Detect which cell encompasses the target text, then output its (X, Y) center coordinate. 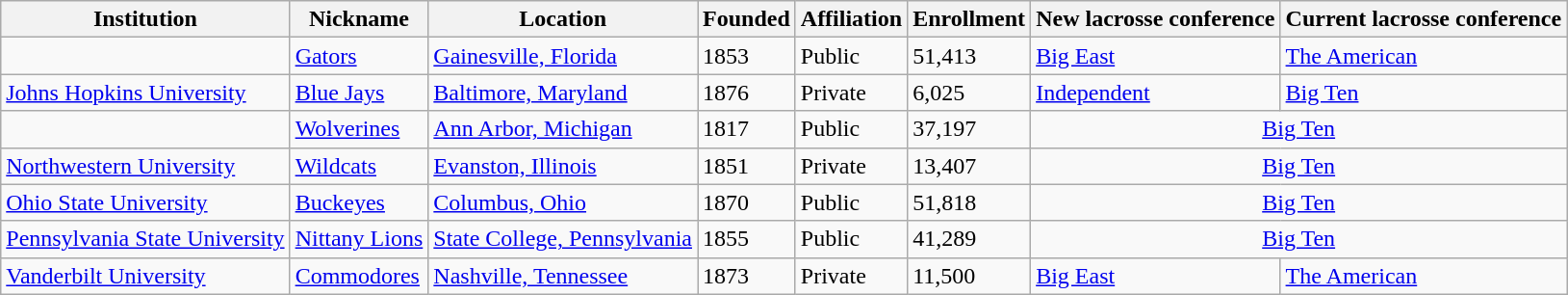
Ohio State University (145, 202)
State College, Pennsylvania (563, 239)
Commodores (359, 276)
Pennsylvania State University (145, 239)
Wildcats (359, 166)
51,413 (969, 56)
Wolverines (359, 129)
1817 (746, 129)
Buckeyes (359, 202)
Nashville, Tennessee (563, 276)
Northwestern University (145, 166)
Blue Jays (359, 93)
Gators (359, 56)
11,500 (969, 276)
Evanston, Illinois (563, 166)
Ann Arbor, Michigan (563, 129)
Independent (1155, 93)
1876 (746, 93)
Johns Hopkins University (145, 93)
Vanderbilt University (145, 276)
Nickname (359, 19)
Columbus, Ohio (563, 202)
51,818 (969, 202)
1873 (746, 276)
Gainesville, Florida (563, 56)
1855 (746, 239)
37,197 (969, 129)
Affiliation (851, 19)
Founded (746, 19)
Location (563, 19)
New lacrosse conference (1155, 19)
1851 (746, 166)
Enrollment (969, 19)
1870 (746, 202)
41,289 (969, 239)
Institution (145, 19)
Current lacrosse conference (1424, 19)
13,407 (969, 166)
1853 (746, 56)
Nittany Lions (359, 239)
Baltimore, Maryland (563, 93)
6,025 (969, 93)
